For the text-containing cell, return its midpoint in (x, y) coordinate format. 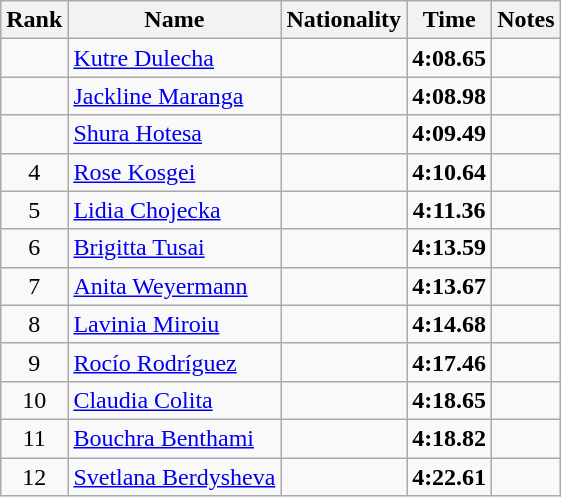
8 (34, 324)
Claudia Colita (174, 400)
Shura Hotesa (174, 134)
Nationality (344, 20)
Time (450, 20)
Kutre Dulecha (174, 58)
4:14.68 (450, 324)
Rocío Rodríguez (174, 362)
Name (174, 20)
Rose Kosgei (174, 172)
4:18.82 (450, 438)
Bouchra Benthami (174, 438)
4:17.46 (450, 362)
4:13.59 (450, 248)
10 (34, 400)
4 (34, 172)
12 (34, 477)
4:13.67 (450, 286)
11 (34, 438)
6 (34, 248)
Brigitta Tusai (174, 248)
4:22.61 (450, 477)
7 (34, 286)
Jackline Maranga (174, 96)
Lidia Chojecka (174, 210)
Anita Weyermann (174, 286)
Svetlana Berdysheva (174, 477)
4:11.36 (450, 210)
4:09.49 (450, 134)
Notes (526, 20)
4:08.65 (450, 58)
4:10.64 (450, 172)
Lavinia Miroiu (174, 324)
4:18.65 (450, 400)
Rank (34, 20)
9 (34, 362)
4:08.98 (450, 96)
5 (34, 210)
